Find where the given text appears and provide that cell's center as [x, y] coordinate. 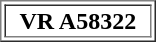
VR A58322 [78, 20]
